Provide the (x, y) coordinate of the cell's center where the given text is located.  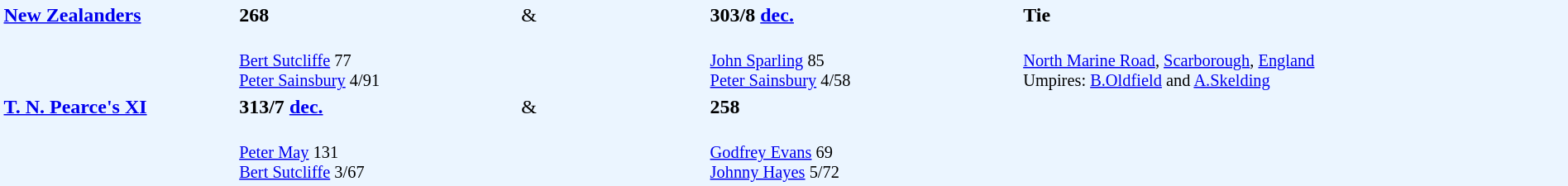
North Marine Road, Scarborough, England Umpires: B.Oldfield and A.Skelding (1293, 107)
258 (864, 107)
Bert Sutcliffe 77 Peter Sainsbury 4/91 (378, 61)
303/8 dec. (864, 15)
Tie (1293, 15)
313/7 dec. (378, 107)
New Zealanders (119, 47)
Peter May 131 Bert Sutcliffe 3/67 (378, 152)
268 (378, 15)
T. N. Pearce's XI (119, 139)
John Sparling 85 Peter Sainsbury 4/58 (864, 61)
Godfrey Evans 69 Johnny Hayes 5/72 (864, 152)
